Scan for the cell matching the given text and deliver its [x, y] coordinate at center. 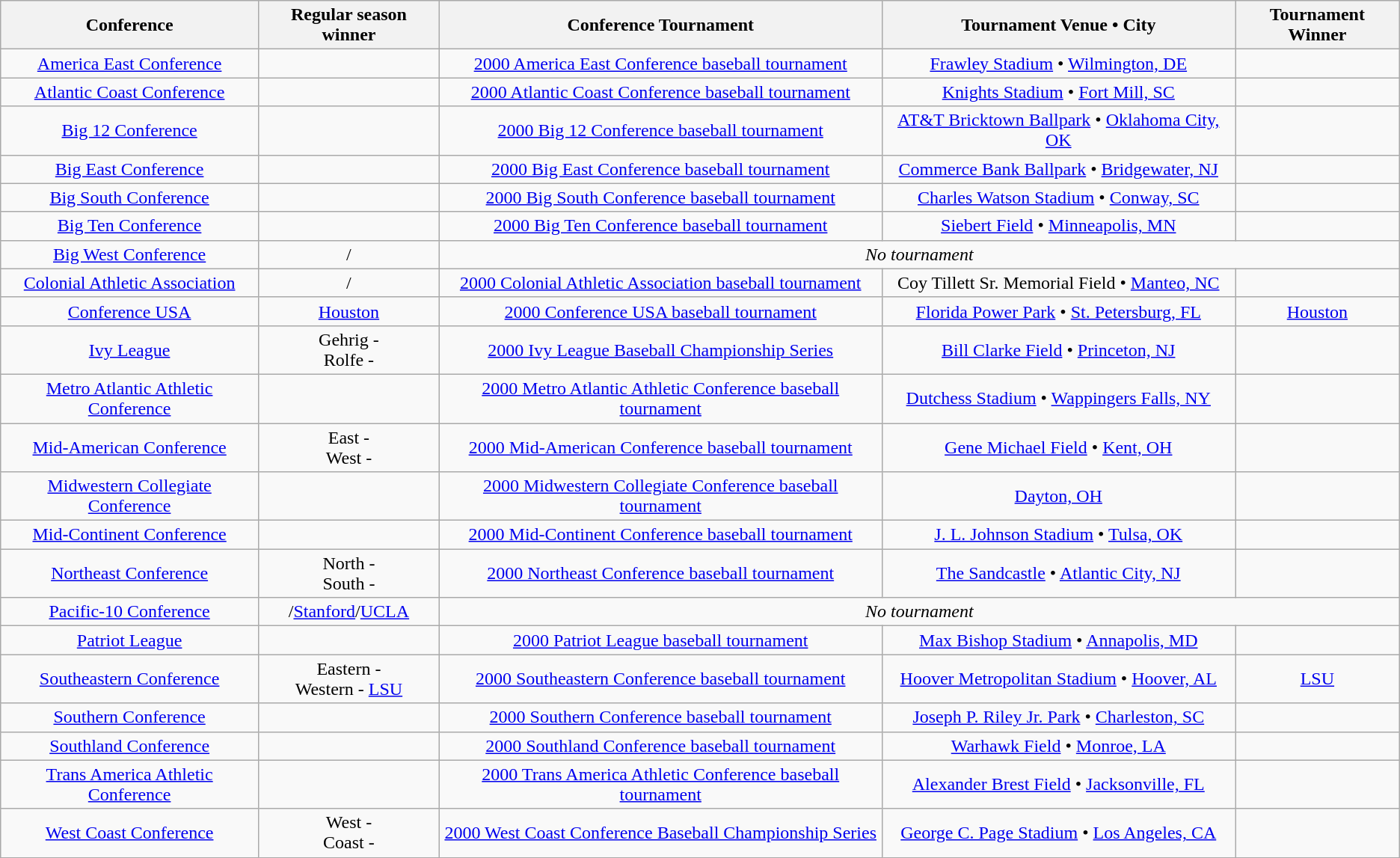
Trans America Athletic Conference [130, 784]
Regular season winner [349, 25]
West - Coast - [349, 833]
2000 Big 12 Conference baseball tournament [660, 130]
Coy Tillett Sr. Memorial Field • Manteo, NC [1058, 283]
Mid-Continent Conference [130, 535]
2000 Conference USA baseball tournament [660, 311]
Big South Conference [130, 197]
Joseph P. Riley Jr. Park • Charleston, SC [1058, 717]
Dayton, OH [1058, 497]
Hoover Metropolitan Stadium • Hoover, AL [1058, 679]
LSU [1318, 679]
/Stanford/UCLA [349, 612]
East - West - [349, 447]
2000 Big East Conference baseball tournament [660, 169]
2000 Atlantic Coast Conference baseball tournament [660, 92]
Big Ten Conference [130, 226]
2000 Mid-American Conference baseball tournament [660, 447]
Tournament Winner [1318, 25]
Frawley Stadium • Wilmington, DE [1058, 64]
Tournament Venue • City [1058, 25]
America East Conference [130, 64]
Southern Conference [130, 717]
Charles Watson Stadium • Conway, SC [1058, 197]
2000 Southern Conference baseball tournament [660, 717]
Conference [130, 25]
2000 Colonial Athletic Association baseball tournament [660, 283]
West Coast Conference [130, 833]
Conference Tournament [660, 25]
Dutchess Stadium • Wappingers Falls, NY [1058, 398]
George C. Page Stadium • Los Angeles, CA [1058, 833]
2000 West Coast Conference Baseball Championship Series [660, 833]
2000 Southland Conference baseball tournament [660, 746]
Max Bishop Stadium • Annapolis, MD [1058, 640]
2000 Trans America Athletic Conference baseball tournament [660, 784]
Alexander Brest Field • Jacksonville, FL [1058, 784]
2000 America East Conference baseball tournament [660, 64]
AT&T Bricktown Ballpark • Oklahoma City, OK [1058, 130]
Southland Conference [130, 746]
Florida Power Park • St. Petersburg, FL [1058, 311]
North - South - [349, 573]
Northeast Conference [130, 573]
Atlantic Coast Conference [130, 92]
J. L. Johnson Stadium • Tulsa, OK [1058, 535]
Midwestern Collegiate Conference [130, 497]
2000 Mid-Continent Conference baseball tournament [660, 535]
2000 Big Ten Conference baseball tournament [660, 226]
Conference USA [130, 311]
Eastern - Western - LSU [349, 679]
Big 12 Conference [130, 130]
2000 Northeast Conference baseball tournament [660, 573]
Commerce Bank Ballpark • Bridgewater, NJ [1058, 169]
Big West Conference [130, 254]
2000 Southeastern Conference baseball tournament [660, 679]
Siebert Field • Minneapolis, MN [1058, 226]
2000 Patriot League baseball tournament [660, 640]
Gene Michael Field • Kent, OH [1058, 447]
2000 Ivy League Baseball Championship Series [660, 350]
Bill Clarke Field • Princeton, NJ [1058, 350]
The Sandcastle • Atlantic City, NJ [1058, 573]
Knights Stadium • Fort Mill, SC [1058, 92]
2000 Midwestern Collegiate Conference baseball tournament [660, 497]
Ivy League [130, 350]
2000 Metro Atlantic Athletic Conference baseball tournament [660, 398]
Southeastern Conference [130, 679]
Gehrig - Rolfe - [349, 350]
Warhawk Field • Monroe, LA [1058, 746]
Pacific-10 Conference [130, 612]
Metro Atlantic Athletic Conference [130, 398]
Colonial Athletic Association [130, 283]
2000 Big South Conference baseball tournament [660, 197]
Mid-American Conference [130, 447]
Patriot League [130, 640]
Big East Conference [130, 169]
